Determine the [X, Y] coordinate at the center of the cell enclosing the given text.  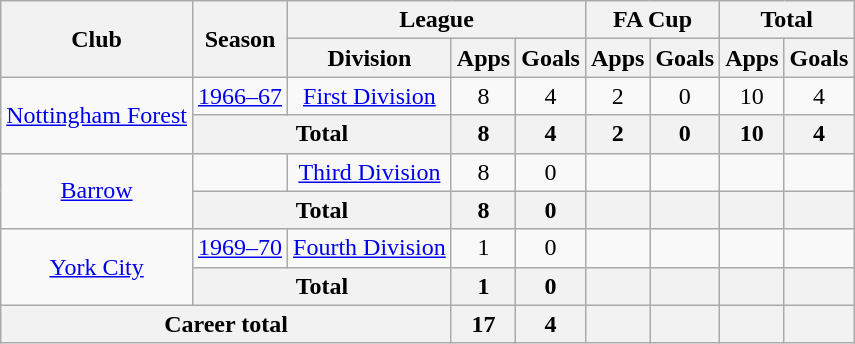
Season [240, 39]
Barrow [97, 191]
Club [97, 39]
1969–70 [240, 248]
York City [97, 267]
17 [483, 324]
Division [370, 58]
Career total [226, 324]
First Division [370, 96]
FA Cup [652, 20]
Third Division [370, 172]
Nottingham Forest [97, 115]
Fourth Division [370, 248]
1966–67 [240, 96]
League [437, 20]
